Find where the given text appears and provide that cell's center as [x, y] coordinate. 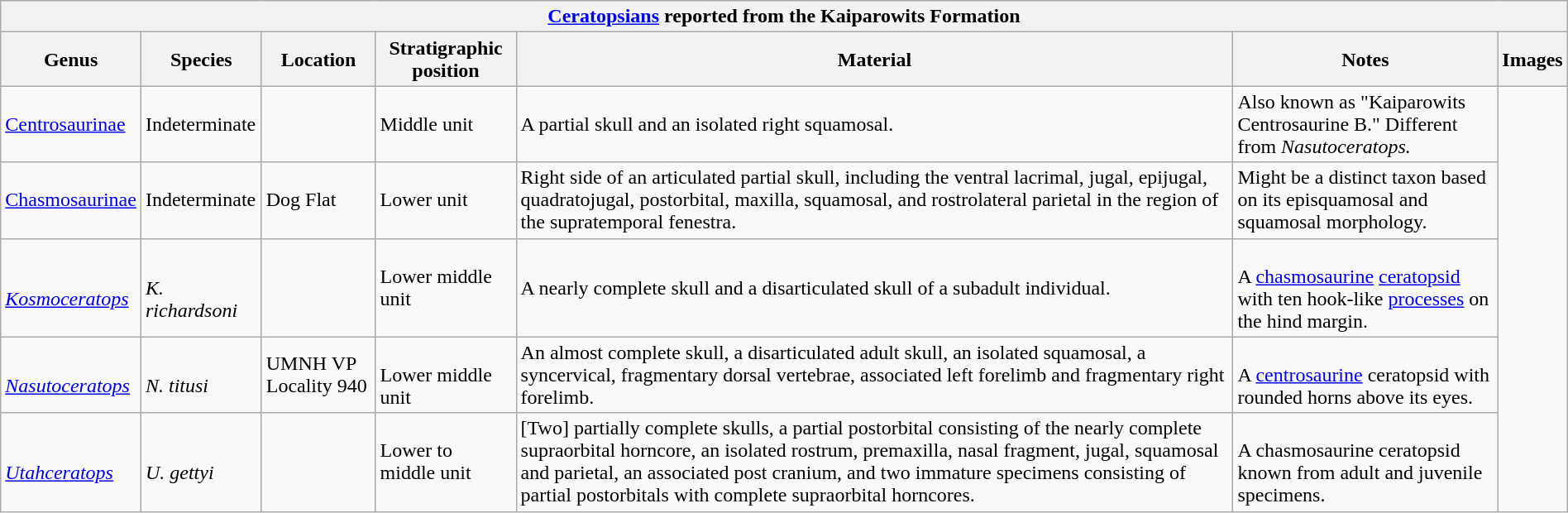
Ceratopsians reported from the Kaiparowits Formation [784, 17]
Also known as "Kaiparowits Centrosaurine B." Different from Nasutoceratops. [1365, 124]
Kosmoceratops [71, 288]
A nearly complete skull and a disarticulated skull of a subadult individual. [875, 288]
Might be a distinct taxon based on its episquamosal and squamosal morphology. [1365, 200]
N. titusi [201, 375]
A chasmosaurine ceratopsid known from adult and juvenile specimens. [1365, 462]
K. richardsoni [201, 288]
A chasmosaurine ceratopsid with ten hook-like processes on the hind margin. [1365, 288]
Material [875, 60]
Images [1532, 60]
Utahceratops [71, 462]
Stratigraphic position [446, 60]
Nasutoceratops [71, 375]
Lower unit [446, 200]
Chasmosaurinae [71, 200]
Location [318, 60]
Lower to middle unit [446, 462]
Notes [1365, 60]
Dog Flat [318, 200]
Species [201, 60]
UMNH VP Locality 940 [318, 375]
Centrosaurinae [71, 124]
A centrosaurine ceratopsid with rounded horns above its eyes. [1365, 375]
Genus [71, 60]
Middle unit [446, 124]
A partial skull and an isolated right squamosal. [875, 124]
U. gettyi [201, 462]
